Output the [x, y] coordinate of the center of the cell containing the given text.  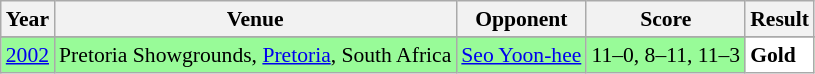
11–0, 8–11, 11–3 [666, 55]
Opponent [521, 19]
Score [666, 19]
2002 [28, 55]
Venue [255, 19]
Gold [780, 55]
Seo Yoon-hee [521, 55]
Result [780, 19]
Year [28, 19]
Pretoria Showgrounds, Pretoria, South Africa [255, 55]
